Return the [x, y] coordinate for the center point of the cell that contains the specified text.  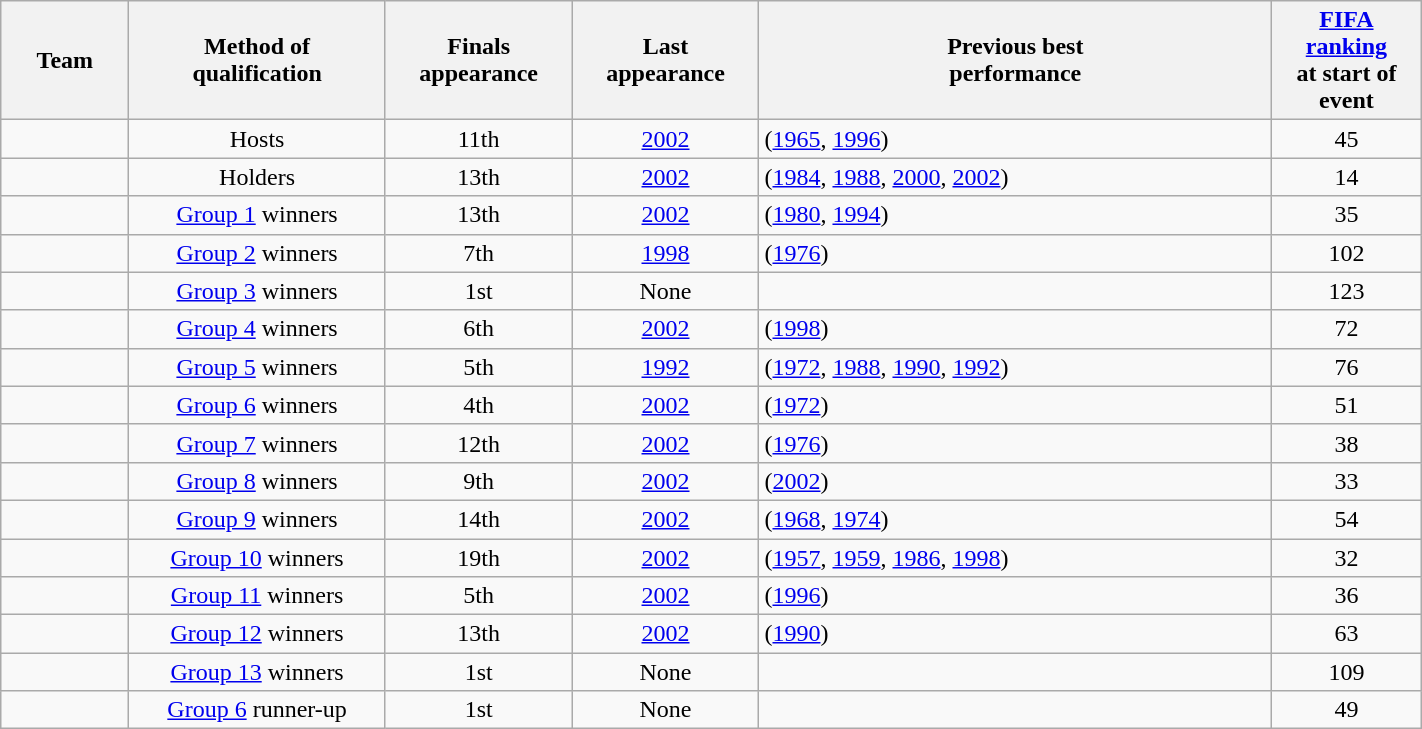
Finalsappearance [478, 60]
49 [1347, 710]
9th [478, 481]
32 [1347, 557]
63 [1347, 634]
14 [1347, 177]
Lastappearance [666, 60]
(1990) [1016, 634]
19th [478, 557]
45 [1347, 139]
(1972, 1988, 1990, 1992) [1016, 367]
FIFA rankingat start of event [1347, 60]
36 [1347, 596]
6th [478, 329]
Group 6 runner-up [257, 710]
Group 3 winners [257, 291]
76 [1347, 367]
Method ofqualification [257, 60]
(1980, 1994) [1016, 215]
Previous bestperformance [1016, 60]
51 [1347, 405]
12th [478, 443]
7th [478, 253]
(1972) [1016, 405]
Group 12 winners [257, 634]
(1965, 1996) [1016, 139]
33 [1347, 481]
14th [478, 519]
38 [1347, 443]
Team [65, 60]
72 [1347, 329]
Group 1 winners [257, 215]
109 [1347, 672]
(1957, 1959, 1986, 1998) [1016, 557]
(1996) [1016, 596]
4th [478, 405]
Group 9 winners [257, 519]
(1968, 1974) [1016, 519]
11th [478, 139]
1998 [666, 253]
Group 10 winners [257, 557]
(1998) [1016, 329]
Group 6 winners [257, 405]
123 [1347, 291]
(1984, 1988, 2000, 2002) [1016, 177]
Group 4 winners [257, 329]
Holders [257, 177]
102 [1347, 253]
Group 11 winners [257, 596]
Group 8 winners [257, 481]
35 [1347, 215]
Hosts [257, 139]
Group 2 winners [257, 253]
Group 5 winners [257, 367]
54 [1347, 519]
Group 7 winners [257, 443]
(2002) [1016, 481]
1992 [666, 367]
Group 13 winners [257, 672]
